For the text-containing cell, return its midpoint in (X, Y) coordinate format. 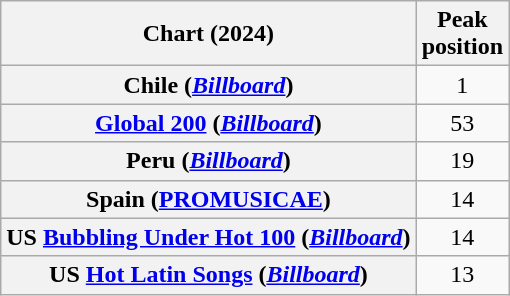
Peakposition (462, 34)
53 (462, 123)
19 (462, 161)
13 (462, 275)
Peru (Billboard) (208, 161)
Chart (2024) (208, 34)
US Hot Latin Songs (Billboard) (208, 275)
Global 200 (Billboard) (208, 123)
1 (462, 85)
Chile (Billboard) (208, 85)
Spain (PROMUSICAE) (208, 199)
US Bubbling Under Hot 100 (Billboard) (208, 237)
